Capture the cell that displays the provided text and extract its [X, Y] central coordinate. 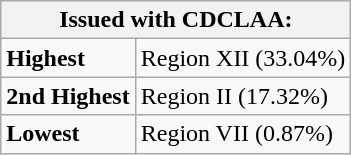
Region XII (33.04%) [243, 58]
Highest [68, 58]
2nd Highest [68, 96]
Lowest [68, 134]
Issued with CDCLAA: [176, 20]
Region II (17.32%) [243, 96]
Region VII (0.87%) [243, 134]
